Identify which cell holds the provided text, then report its (X, Y) central coordinate. 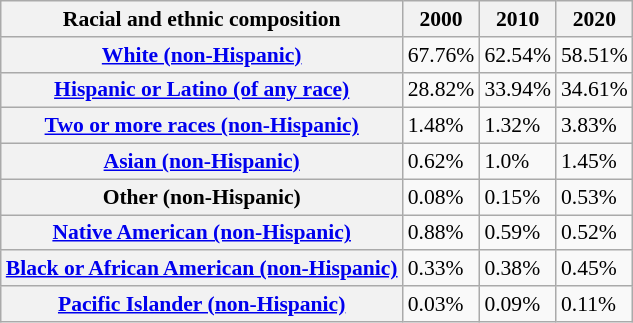
2020 (594, 19)
Pacific Islander (non-Hispanic) (202, 304)
28.82% (442, 90)
0.11% (594, 304)
Other (non-Hispanic) (202, 197)
62.54% (518, 55)
1.48% (442, 126)
0.52% (594, 233)
Two or more races (non-Hispanic) (202, 126)
0.15% (518, 197)
Asian (non-Hispanic) (202, 162)
White (non-Hispanic) (202, 55)
Black or African American (non-Hispanic) (202, 269)
67.76% (442, 55)
0.33% (442, 269)
33.94% (518, 90)
Racial and ethnic composition (202, 19)
0.53% (594, 197)
0.09% (518, 304)
0.45% (594, 269)
3.83% (594, 126)
2010 (518, 19)
Native American (non-Hispanic) (202, 233)
Hispanic or Latino (of any race) (202, 90)
0.88% (442, 233)
1.45% (594, 162)
0.03% (442, 304)
34.61% (594, 90)
0.62% (442, 162)
1.32% (518, 126)
2000 (442, 19)
0.59% (518, 233)
0.38% (518, 269)
58.51% (594, 55)
1.0% (518, 162)
0.08% (442, 197)
